Find where the given text appears and provide that cell's center as [x, y] coordinate. 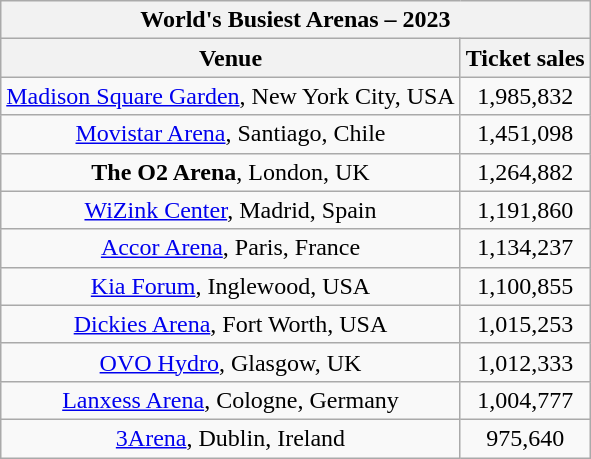
1,264,882 [525, 172]
Kia Forum, Inglewood, USA [230, 286]
Accor Arena, Paris, France [230, 248]
1,451,098 [525, 134]
World's Busiest Arenas – 2023 [296, 20]
Dickies Arena, Fort Worth, USA [230, 324]
Madison Square Garden, New York City, USA [230, 96]
1,100,855 [525, 286]
OVO Hydro, Glasgow, UK [230, 362]
1,004,777 [525, 400]
975,640 [525, 438]
Movistar Arena, Santiago, Chile [230, 134]
Lanxess Arena, Cologne, Germany [230, 400]
Ticket sales [525, 58]
1,012,333 [525, 362]
1,015,253 [525, 324]
1,985,832 [525, 96]
Venue [230, 58]
1,191,860 [525, 210]
3Arena, Dublin, Ireland [230, 438]
The O2 Arena, London, UK [230, 172]
WiZink Center, Madrid, Spain [230, 210]
1,134,237 [525, 248]
